Output the (x, y) coordinate of the center of the cell containing the given text.  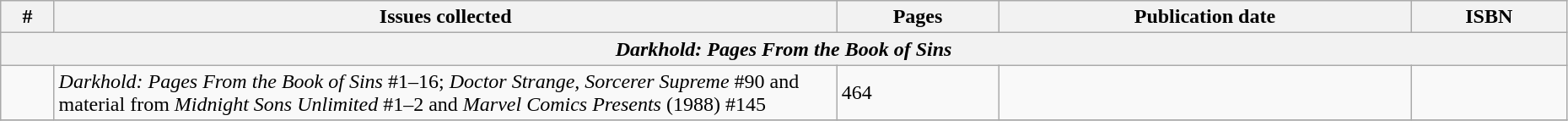
Issues collected (445, 17)
Publication date (1205, 17)
ISBN (1489, 17)
464 (918, 93)
Pages (918, 17)
Darkhold: Pages From the Book of Sins (784, 49)
# (27, 17)
